Extract the (X, Y) coordinate from the center of the cell holding the provided text.  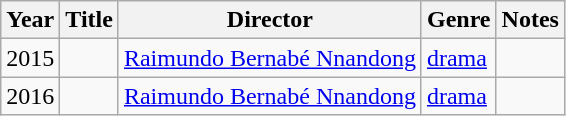
2015 (30, 58)
Year (30, 20)
Director (270, 20)
Notes (530, 20)
Genre (458, 20)
2016 (30, 96)
Title (90, 20)
